Detect which cell encompasses the target text, then output its (X, Y) center coordinate. 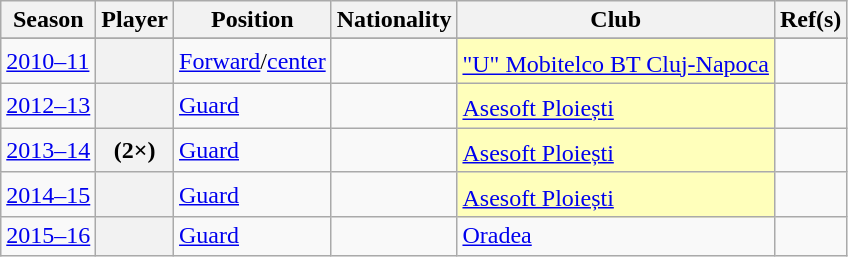
2015–16 (48, 236)
Club (616, 20)
Oradea (616, 236)
Forward/center (253, 62)
Nationality (394, 20)
2014–15 (48, 194)
"U" Mobitelco BT Cluj-Napoca (616, 62)
Position (253, 20)
2013–14 (48, 150)
(2×) (135, 150)
2012–13 (48, 106)
2010–11 (48, 62)
Season (48, 20)
Ref(s) (810, 20)
Player (135, 20)
